Output the (X, Y) coordinate of the center of the cell containing the given text.  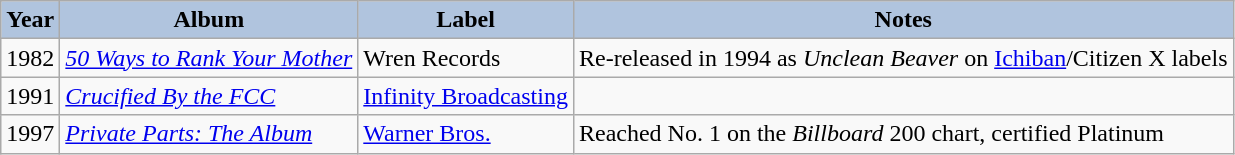
Infinity Broadcasting (466, 96)
Crucified By the FCC (209, 96)
Label (466, 20)
Re-released in 1994 as Unclean Beaver on Ichiban/Citizen X labels (903, 58)
Notes (903, 20)
Private Parts: The Album (209, 134)
1991 (30, 96)
1997 (30, 134)
Wren Records (466, 58)
50 Ways to Rank Your Mother (209, 58)
Year (30, 20)
Album (209, 20)
Reached No. 1 on the Billboard 200 chart, certified Platinum (903, 134)
Warner Bros. (466, 134)
1982 (30, 58)
